From the cell containing the given text, extract its center point as [X, Y] coordinate. 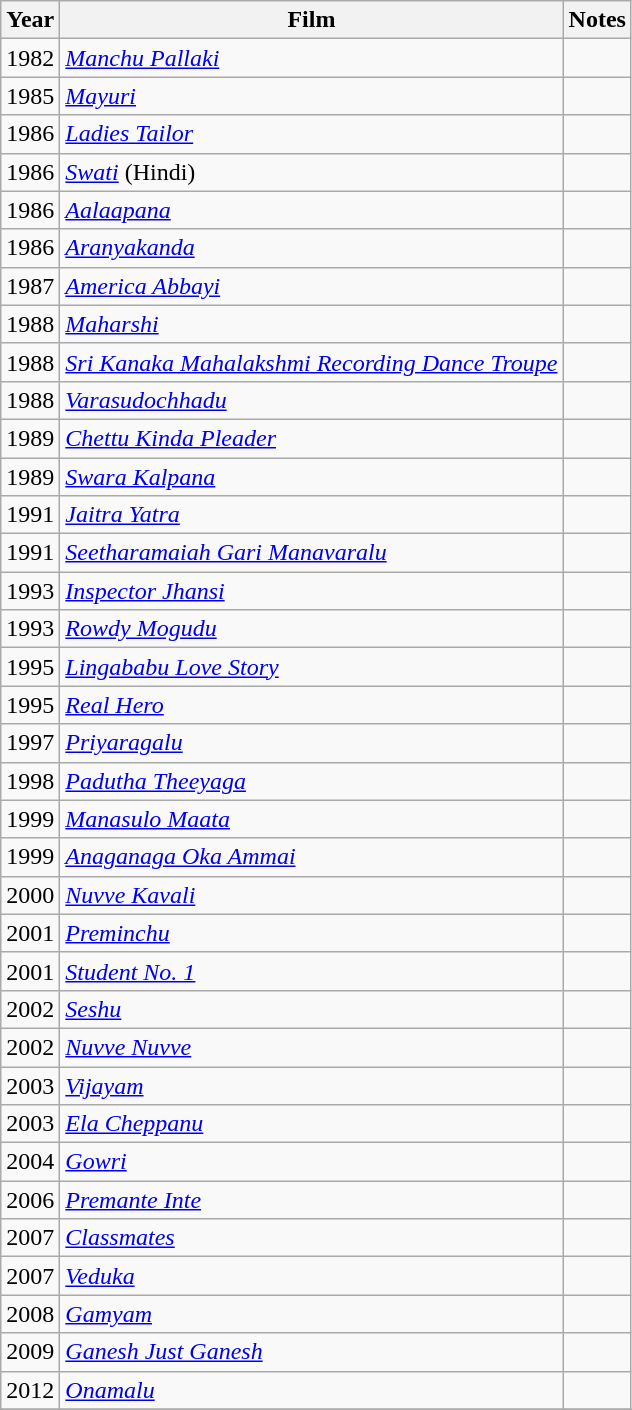
Year [30, 20]
Ela Cheppanu [312, 1124]
Notes [597, 20]
Mayuri [312, 96]
Lingababu Love Story [312, 667]
Gamyam [312, 1314]
Ladies Tailor [312, 134]
Jaitra Yatra [312, 515]
Premante Inte [312, 1200]
1985 [30, 96]
Varasudochhadu [312, 400]
1987 [30, 286]
Aranyakanda [312, 248]
1998 [30, 781]
Real Hero [312, 705]
Sri Kanaka Mahalakshmi Recording Dance Troupe [312, 362]
2004 [30, 1162]
Chettu Kinda Pleader [312, 438]
Onamalu [312, 1390]
Inspector Jhansi [312, 591]
Padutha Theeyaga [312, 781]
Maharshi [312, 324]
Manchu Pallaki [312, 58]
America Abbayi [312, 286]
Swati (Hindi) [312, 172]
Nuvve Nuvve [312, 1047]
1997 [30, 743]
Aalaapana [312, 210]
Student No. 1 [312, 971]
2012 [30, 1390]
Classmates [312, 1238]
2008 [30, 1314]
Manasulo Maata [312, 819]
Nuvve Kavali [312, 895]
Ganesh Just Ganesh [312, 1352]
Film [312, 20]
Priyaragalu [312, 743]
Preminchu [312, 933]
Seshu [312, 1009]
2009 [30, 1352]
2006 [30, 1200]
Vijayam [312, 1085]
1982 [30, 58]
Anaganaga Oka Ammai [312, 857]
Seetharamaiah Gari Manavaralu [312, 553]
2000 [30, 895]
Swara Kalpana [312, 477]
Veduka [312, 1276]
Gowri [312, 1162]
Rowdy Mogudu [312, 629]
